Output the [X, Y] coordinate of the center of the cell containing the given text.  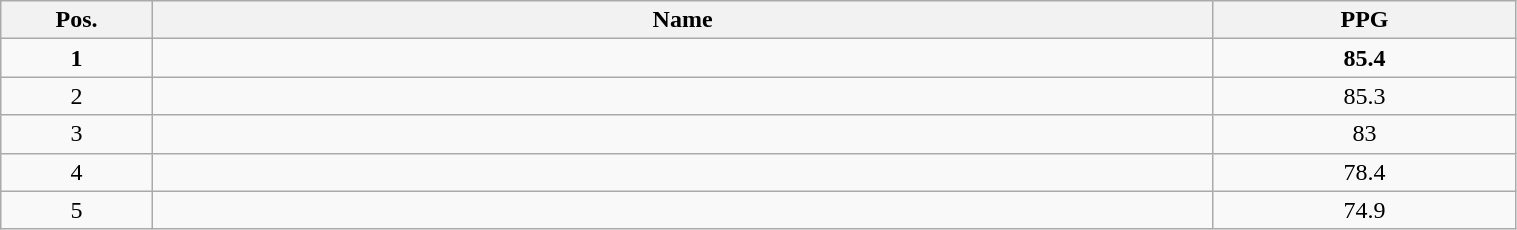
PPG [1364, 20]
85.3 [1364, 96]
Name [682, 20]
78.4 [1364, 172]
Pos. [77, 20]
5 [77, 210]
74.9 [1364, 210]
83 [1364, 134]
4 [77, 172]
85.4 [1364, 58]
3 [77, 134]
1 [77, 58]
2 [77, 96]
